Detect which cell encompasses the target text, then output its [x, y] center coordinate. 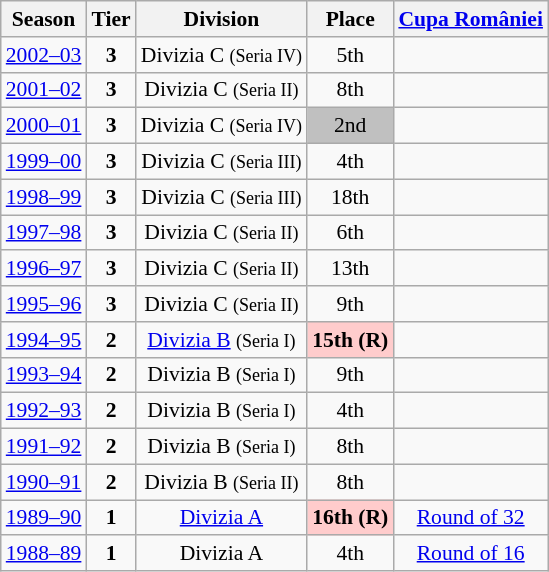
13th [350, 269]
6th [350, 233]
1992–93 [44, 411]
1995–96 [44, 304]
1991–92 [44, 447]
1999–00 [44, 162]
18th [350, 197]
2000–01 [44, 126]
1997–98 [44, 233]
15th (R) [350, 340]
Divizia B (Seria II) [222, 482]
1998–99 [44, 197]
1993–94 [44, 375]
1996–97 [44, 269]
Round of 16 [470, 554]
1989–90 [44, 518]
2002–03 [44, 55]
1988–89 [44, 554]
2001–02 [44, 90]
2nd [350, 126]
Season [44, 19]
1990–91 [44, 482]
Round of 32 [470, 518]
Place [350, 19]
5th [350, 55]
16th (R) [350, 518]
Cupa României [470, 19]
Division [222, 19]
1994–95 [44, 340]
Tier [110, 19]
